Locate the cell with the specified text and output its (x, y) center coordinate. 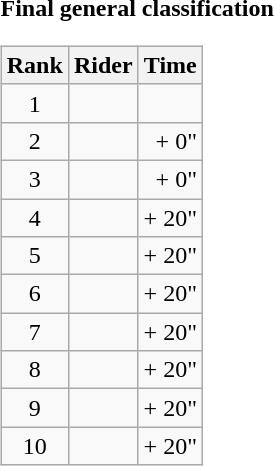
9 (34, 408)
2 (34, 141)
1 (34, 103)
7 (34, 332)
Time (170, 65)
8 (34, 370)
10 (34, 446)
4 (34, 217)
3 (34, 179)
Rider (103, 65)
6 (34, 294)
5 (34, 256)
Rank (34, 65)
